Extract the (X, Y) coordinate from the center of the cell holding the provided text.  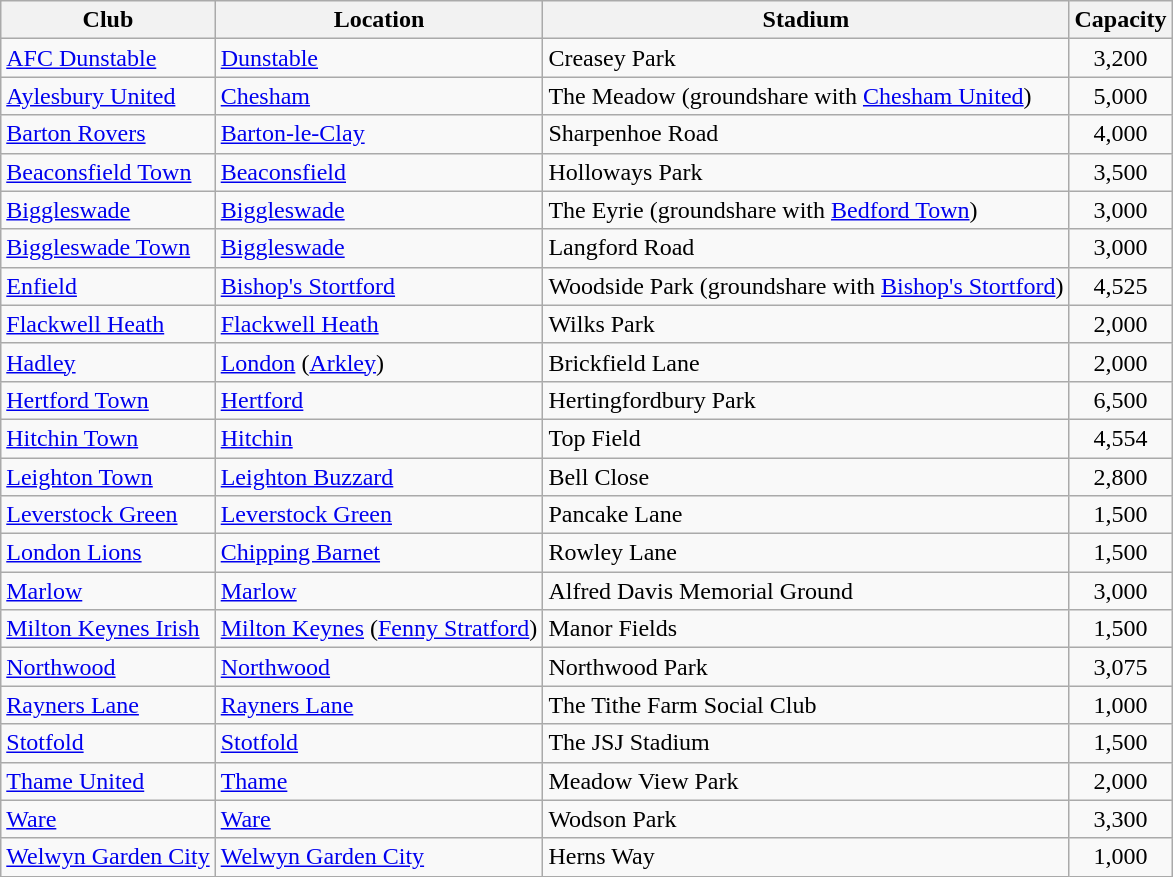
The Meadow (groundshare with Chesham United) (806, 96)
Holloways Park (806, 172)
Langford Road (806, 248)
5,000 (1120, 96)
Milton Keynes Irish (108, 629)
Bishop's Stortford (379, 286)
Rowley Lane (806, 553)
3,075 (1120, 667)
AFC Dunstable (108, 58)
Hadley (108, 362)
Hertford (379, 400)
4,525 (1120, 286)
The Tithe Farm Social Club (806, 705)
Bell Close (806, 477)
Northwood Park (806, 667)
Barton-le-Clay (379, 134)
4,000 (1120, 134)
The Eyrie (groundshare with Bedford Town) (806, 210)
Enfield (108, 286)
London (Arkley) (379, 362)
Location (379, 20)
Wodson Park (806, 819)
Creasey Park (806, 58)
Brickfield Lane (806, 362)
3,300 (1120, 819)
Aylesbury United (108, 96)
Top Field (806, 438)
4,554 (1120, 438)
Alfred Davis Memorial Ground (806, 591)
Chipping Barnet (379, 553)
Thame United (108, 781)
3,500 (1120, 172)
Dunstable (379, 58)
Woodside Park (groundshare with Bishop's Stortford) (806, 286)
Leighton Town (108, 477)
3,200 (1120, 58)
The JSJ Stadium (806, 743)
Hertingfordbury Park (806, 400)
Manor Fields (806, 629)
Chesham (379, 96)
Meadow View Park (806, 781)
Hertford Town (108, 400)
London Lions (108, 553)
Hitchin (379, 438)
Thame (379, 781)
Sharpenhoe Road (806, 134)
Hitchin Town (108, 438)
Milton Keynes (Fenny Stratford) (379, 629)
Stadium (806, 20)
Pancake Lane (806, 515)
Barton Rovers (108, 134)
Beaconsfield Town (108, 172)
Biggleswade Town (108, 248)
Club (108, 20)
Capacity (1120, 20)
Beaconsfield (379, 172)
2,800 (1120, 477)
Wilks Park (806, 324)
Herns Way (806, 857)
6,500 (1120, 400)
Leighton Buzzard (379, 477)
